Provide the [X, Y] coordinate of the cell's center where the given text is located.  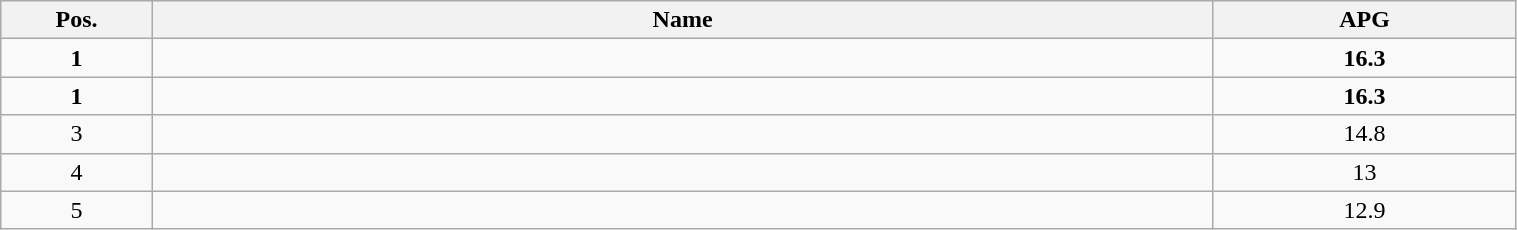
3 [77, 134]
Pos. [77, 20]
APG [1364, 20]
Name [682, 20]
12.9 [1364, 210]
14.8 [1364, 134]
4 [77, 172]
5 [77, 210]
13 [1364, 172]
